Scan for the cell matching the given text and deliver its (x, y) coordinate at center. 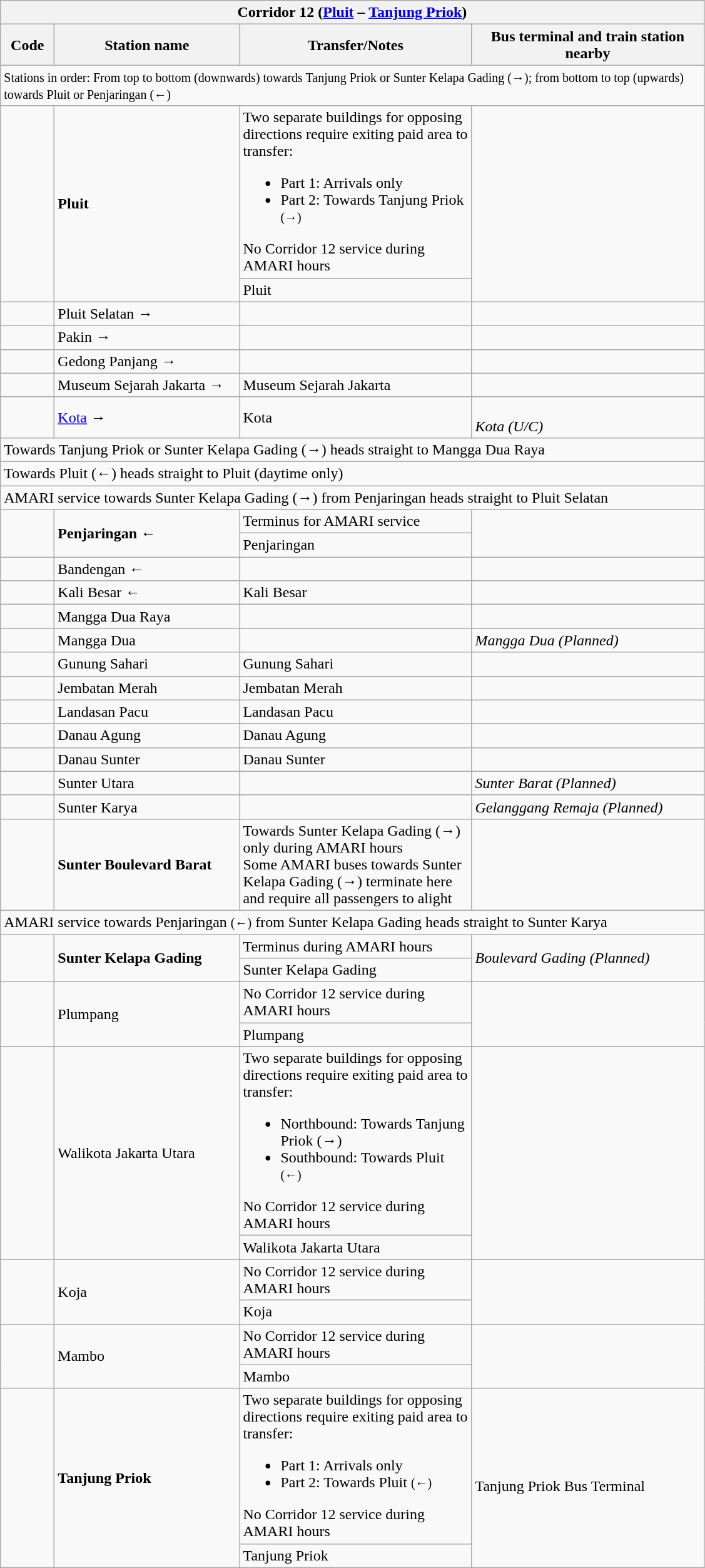
Kali Besar ← (147, 593)
Museum Sejarah Jakarta (355, 385)
Penjaringan ← (147, 533)
Station name (147, 45)
Pakin → (147, 337)
Mangga Dua (147, 640)
Bus terminal and train station nearby (588, 45)
Boulevard Gading (Planned) (588, 958)
Museum Sejarah Jakarta → (147, 385)
Kali Besar (355, 593)
AMARI service towards Sunter Kelapa Gading (→) from Penjaringan heads straight to Pluit Selatan (352, 498)
Bandengan ← (147, 569)
Sunter Barat (Planned) (588, 783)
Sunter Utara (147, 783)
Terminus during AMARI hours (355, 946)
Transfer/Notes (355, 45)
Gelanggang Remaja (Planned) (588, 807)
Kota (U/C) (588, 417)
Penjaringan (355, 545)
Towards Tanjung Priok or Sunter Kelapa Gading (→) heads straight to Mangga Dua Raya (352, 449)
Pluit Selatan → (147, 314)
Mangga Dua (Planned) (588, 640)
Sunter Boulevard Barat (147, 864)
Terminus for AMARI service (355, 521)
Gedong Panjang → (147, 361)
Sunter Karya (147, 807)
Tanjung Priok Bus Terminal (588, 1478)
Mangga Dua Raya (147, 617)
Kota → (147, 417)
Kota (355, 417)
Code (28, 45)
Corridor 12 (Pluit – Tanjung Priok) (352, 13)
Towards Pluit (←) heads straight to Pluit (daytime only) (352, 473)
AMARI service towards Penjaringan (←) from Sunter Kelapa Gading heads straight to Sunter Karya (352, 922)
